From the cell containing the given text, extract its center point as [X, Y] coordinate. 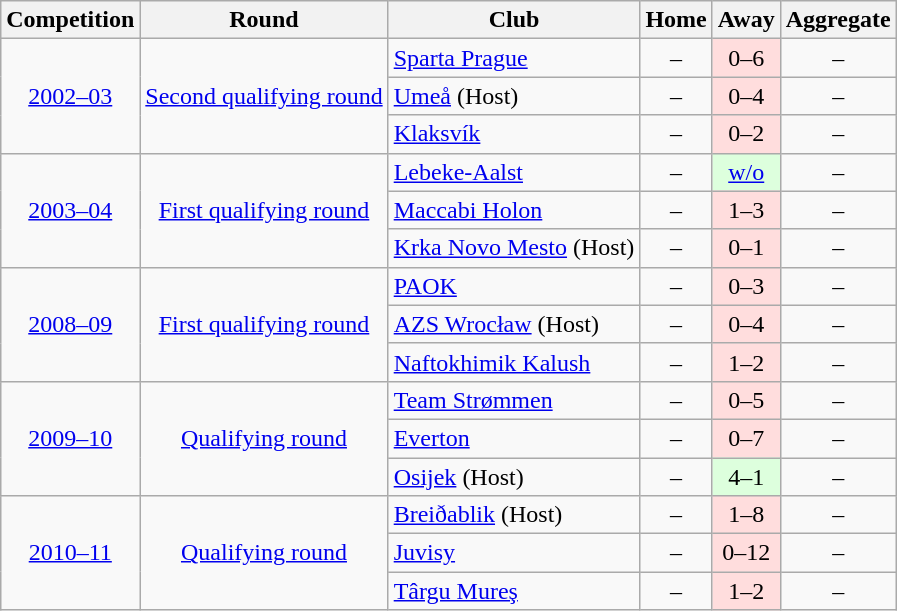
0–7 [746, 438]
Naftokhimik Kalush [514, 362]
Lebeke-Aalst [514, 172]
Breiðablik (Host) [514, 515]
Second qualifying round [264, 96]
w/o [746, 172]
Juvisy [514, 553]
Team Strømmen [514, 400]
Umeå (Host) [514, 96]
Krka Novo Mesto (Host) [514, 248]
4–1 [746, 477]
1–3 [746, 210]
Club [514, 20]
2010–11 [70, 553]
Competition [70, 20]
Maccabi Holon [514, 210]
0–2 [746, 134]
2003–04 [70, 210]
0–3 [746, 286]
Târgu Mureş [514, 591]
Away [746, 20]
Round [264, 20]
AZS Wrocław (Host) [514, 324]
0–1 [746, 248]
Everton [514, 438]
Klaksvík [514, 134]
1–8 [746, 515]
0–12 [746, 553]
PAOK [514, 286]
2002–03 [70, 96]
2008–09 [70, 324]
Osijek (Host) [514, 477]
2009–10 [70, 438]
Aggregate [838, 20]
Home [676, 20]
Sparta Prague [514, 58]
0–5 [746, 400]
0–6 [746, 58]
